Extract the (X, Y) coordinate from the center of the cell holding the provided text.  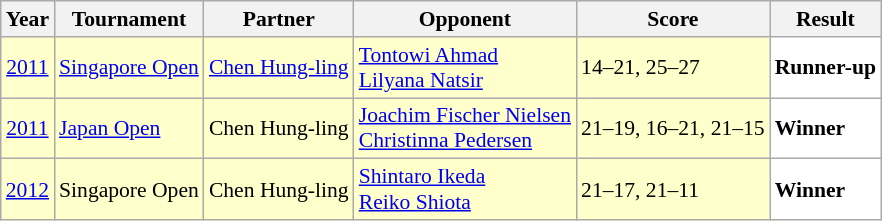
Result (826, 19)
Year (28, 19)
21–19, 16–21, 21–15 (673, 128)
Shintaro Ikeda Reiko Shiota (465, 190)
21–17, 21–11 (673, 190)
Tontowi Ahmad Lilyana Natsir (465, 68)
Score (673, 19)
Tournament (129, 19)
Opponent (465, 19)
Joachim Fischer Nielsen Christinna Pedersen (465, 128)
2012 (28, 190)
Japan Open (129, 128)
14–21, 25–27 (673, 68)
Partner (279, 19)
Runner-up (826, 68)
